Pinpoint the cell where the given text exists, returning its (x, y) midpoint coordinate. 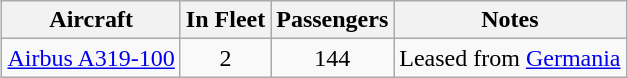
Notes (510, 20)
2 (225, 58)
Aircraft (91, 20)
Airbus A319-100 (91, 58)
144 (332, 58)
Passengers (332, 20)
In Fleet (225, 20)
Leased from Germania (510, 58)
